Identify which cell holds the provided text, then report its (x, y) central coordinate. 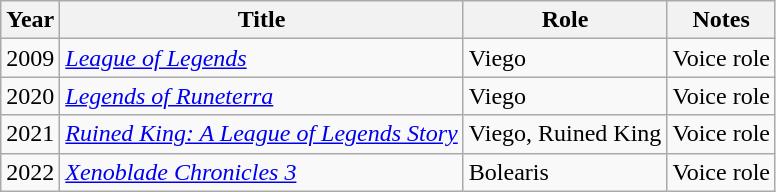
2022 (30, 172)
2009 (30, 58)
2021 (30, 134)
Legends of Runeterra (262, 96)
League of Legends (262, 58)
Title (262, 20)
Xenoblade Chronicles 3 (262, 172)
Year (30, 20)
Viego, Ruined King (565, 134)
Role (565, 20)
Ruined King: A League of Legends Story (262, 134)
Notes (722, 20)
2020 (30, 96)
Bolearis (565, 172)
